Scan for the cell matching the given text and deliver its [X, Y] coordinate at center. 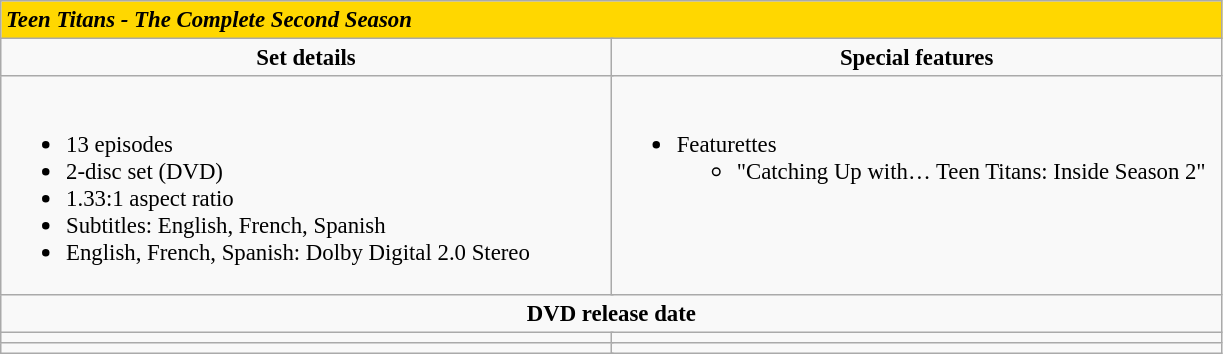
Set details [306, 58]
Featurettes"Catching Up with… Teen Titans: Inside Season 2" [916, 185]
Teen Titans - The Complete Second Season [612, 20]
Special features [916, 58]
13 episodes2-disc set (DVD)1.33:1 aspect ratioSubtitles: English, French, SpanishEnglish, French, Spanish: Dolby Digital 2.0 Stereo [306, 185]
DVD release date [612, 313]
